Identify which cell holds the provided text, then report its [X, Y] central coordinate. 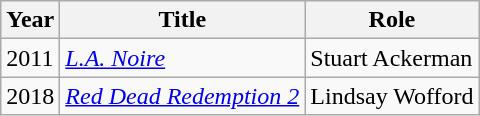
Stuart Ackerman [392, 58]
2018 [30, 96]
Role [392, 20]
Title [182, 20]
Year [30, 20]
Lindsay Wofford [392, 96]
Red Dead Redemption 2 [182, 96]
L.A. Noire [182, 58]
2011 [30, 58]
